Extract the [X, Y] coordinate from the center of the cell holding the provided text.  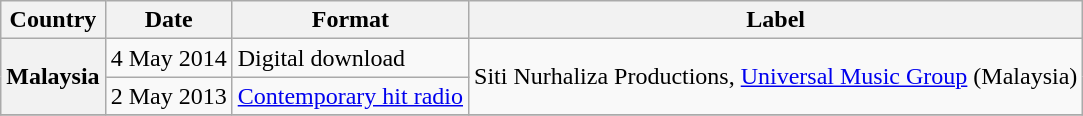
Siti Nurhaliza Productions, Universal Music Group (Malaysia) [776, 77]
Country [53, 20]
Format [350, 20]
2 May 2013 [168, 96]
Contemporary hit radio [350, 96]
Digital download [350, 58]
Date [168, 20]
Label [776, 20]
4 May 2014 [168, 58]
Malaysia [53, 77]
